Capture the cell that displays the provided text and extract its (x, y) central coordinate. 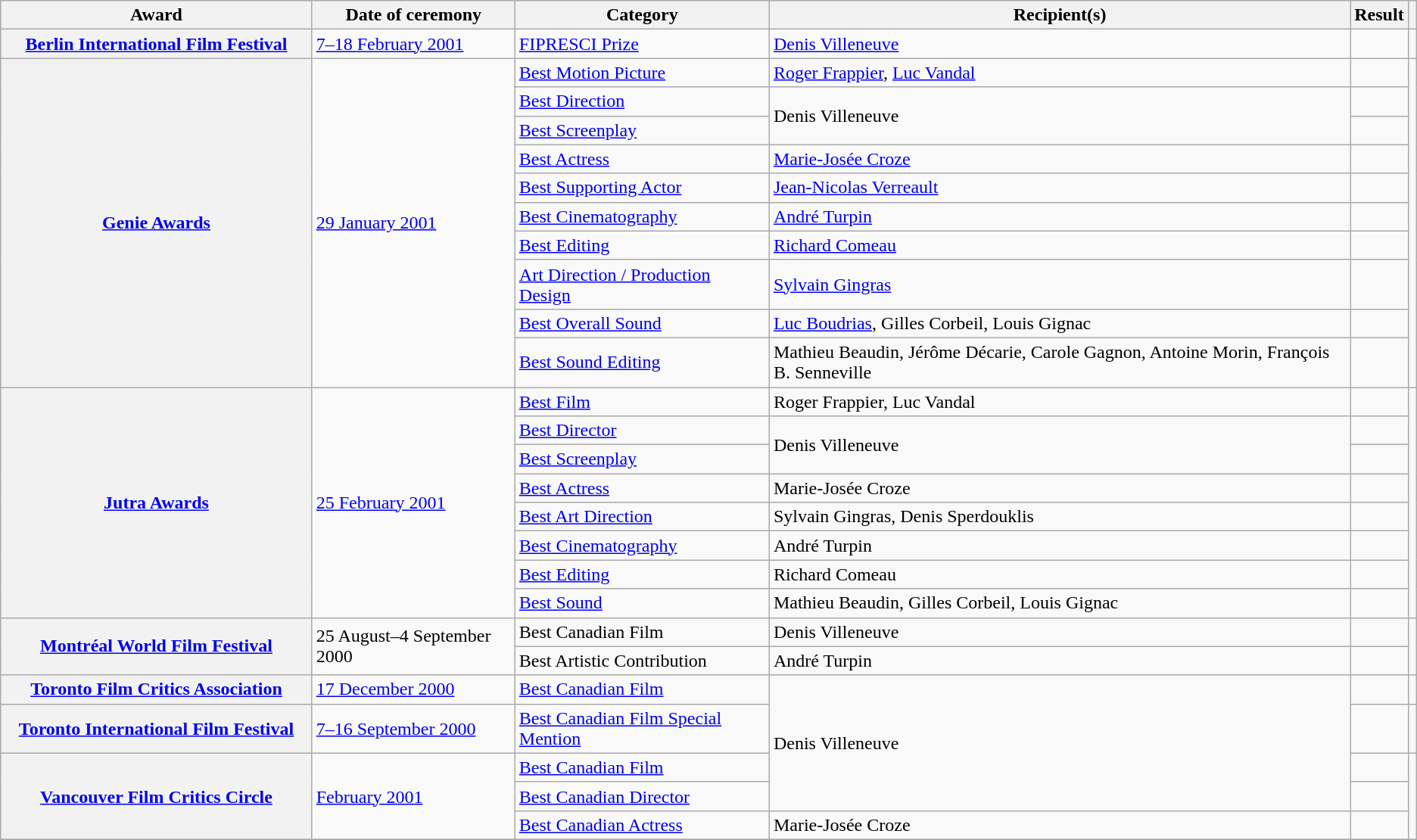
Vancouver Film Critics Circle (156, 796)
FIPRESCI Prize (642, 44)
Sylvain Gingras, Denis Sperdouklis (1060, 517)
Sylvain Gingras (1060, 285)
Best Sound Editing (642, 362)
Genie Awards (156, 222)
Date of ceremony (413, 15)
Best Canadian Film Special Mention (642, 728)
Best Art Direction (642, 517)
Best Artistic Contribution (642, 661)
25 February 2001 (413, 502)
Toronto International Film Festival (156, 728)
Best Director (642, 431)
Jutra Awards (156, 502)
Best Overall Sound (642, 323)
Jean-Nicolas Verreault (1060, 188)
Art Direction / Production Design (642, 285)
Berlin International Film Festival (156, 44)
Best Direction (642, 101)
Best Sound (642, 603)
February 2001 (413, 796)
7–16 September 2000 (413, 728)
Toronto Film Critics Association (156, 689)
Mathieu Beaudin, Gilles Corbeil, Louis Gignac (1060, 603)
7–18 February 2001 (413, 44)
Montréal World Film Festival (156, 646)
Category (642, 15)
25 August–4 September 2000 (413, 646)
Recipient(s) (1060, 15)
Luc Boudrias, Gilles Corbeil, Louis Gignac (1060, 323)
Best Film (642, 402)
Award (156, 15)
Result (1379, 15)
Best Motion Picture (642, 73)
29 January 2001 (413, 222)
Mathieu Beaudin, Jérôme Décarie, Carole Gagnon, Antoine Morin, François B. Senneville (1060, 362)
17 December 2000 (413, 689)
Best Supporting Actor (642, 188)
Best Canadian Director (642, 796)
Best Canadian Actress (642, 825)
